Output the (x, y) coordinate of the center of the cell containing the given text.  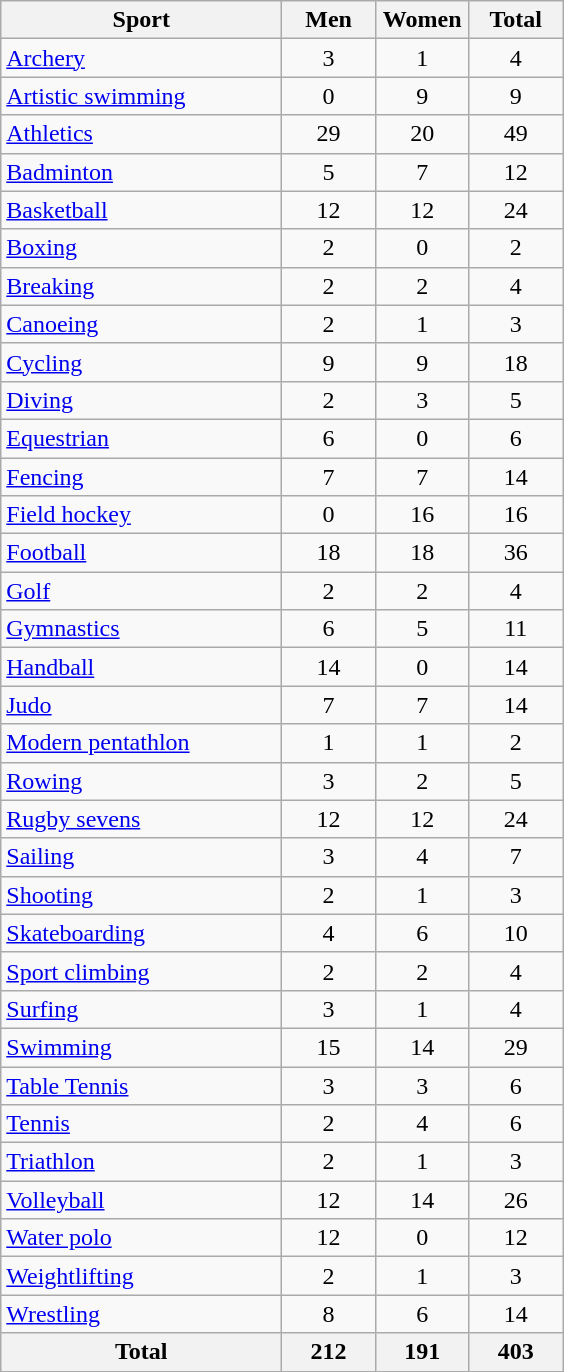
Sport climbing (142, 971)
Modern pentathlon (142, 743)
11 (516, 629)
Skateboarding (142, 933)
Handball (142, 667)
Field hockey (142, 515)
Men (329, 20)
Gymnastics (142, 629)
Breaking (142, 286)
191 (422, 1352)
Basketball (142, 210)
Badminton (142, 172)
Water polo (142, 1238)
212 (329, 1352)
8 (329, 1314)
Fencing (142, 477)
Table Tennis (142, 1085)
Canoeing (142, 324)
Sailing (142, 857)
Archery (142, 58)
Swimming (142, 1047)
Diving (142, 400)
Football (142, 553)
36 (516, 553)
Wrestling (142, 1314)
Tennis (142, 1124)
Sport (142, 20)
Athletics (142, 134)
Cycling (142, 362)
10 (516, 933)
Volleyball (142, 1200)
15 (329, 1047)
Surfing (142, 1009)
Judo (142, 705)
Women (422, 20)
Equestrian (142, 438)
Rowing (142, 781)
Triathlon (142, 1162)
49 (516, 134)
Shooting (142, 895)
Boxing (142, 248)
403 (516, 1352)
26 (516, 1200)
Golf (142, 591)
20 (422, 134)
Weightlifting (142, 1276)
Artistic swimming (142, 96)
Rugby sevens (142, 819)
